Determine the [X, Y] coordinate at the center of the cell enclosing the given text.  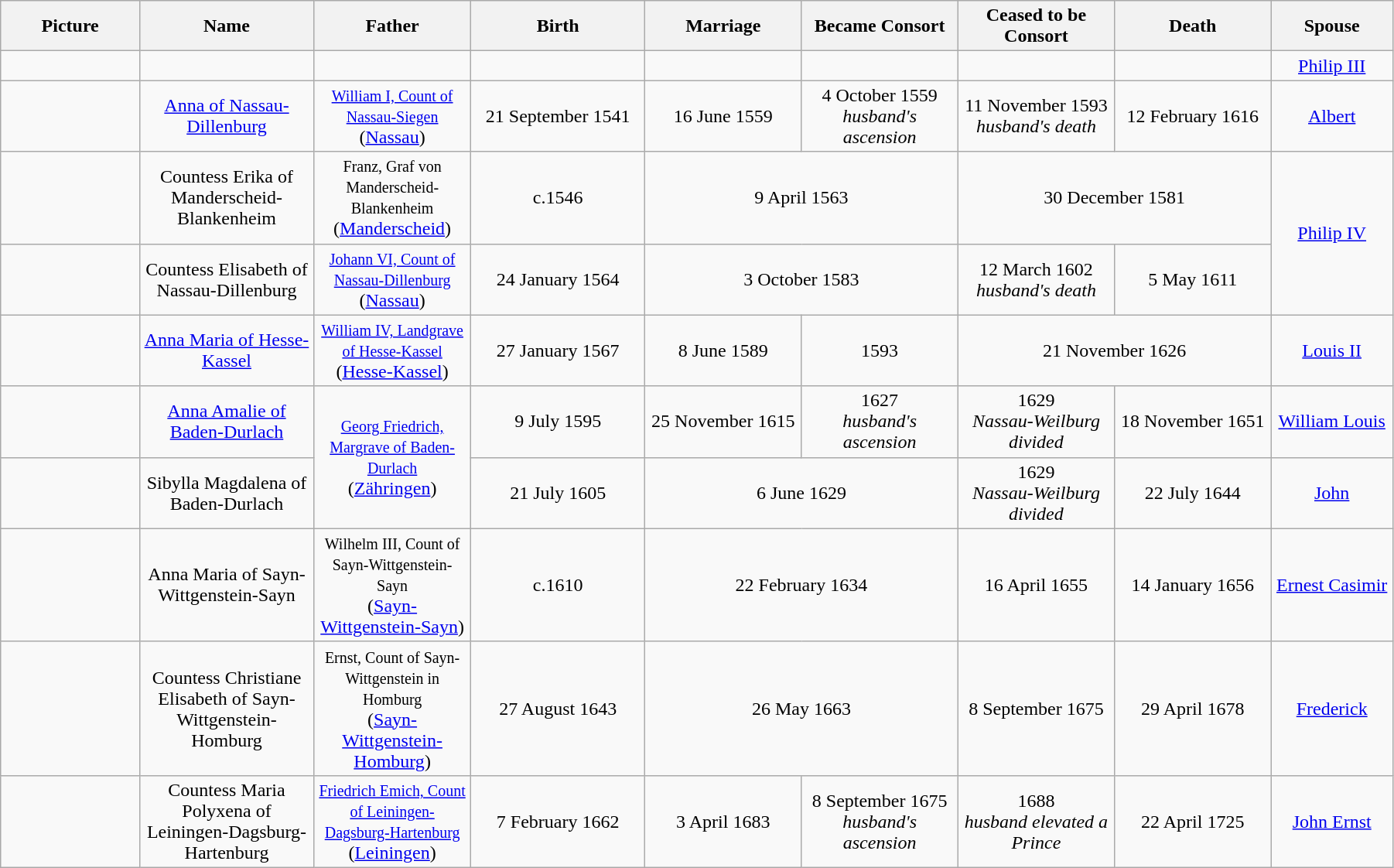
8 September 1675husband's ascension [880, 822]
Ernest Casimir [1332, 585]
3 October 1583 [801, 279]
William IV, Landgrave of Hesse-Kassel(Hesse-Kassel) [391, 350]
1627husband's ascension [880, 422]
14 January 1656 [1193, 585]
7 February 1662 [559, 822]
Father [391, 26]
22 July 1644 [1193, 493]
26 May 1663 [801, 709]
Johann VI, Count of Nassau-Dillenburg(Nassau) [391, 279]
21 September 1541 [559, 116]
29 April 1678 [1193, 709]
Louis II [1332, 350]
Birth [559, 26]
18 November 1651 [1193, 422]
Anna Maria of Hesse-Kassel [227, 350]
11 November 1593husband's death [1036, 116]
Philip III [1332, 66]
25 November 1615 [723, 422]
Philip IV [1332, 234]
21 July 1605 [559, 493]
William Louis [1332, 422]
27 August 1643 [559, 709]
Franz, Graf von Manderscheid-Blankenheim(Manderscheid) [391, 198]
12 March 1602husband's death [1036, 279]
Anna Amalie of Baden-Durlach [227, 422]
9 April 1563 [801, 198]
22 April 1725 [1193, 822]
16 April 1655 [1036, 585]
16 June 1559 [723, 116]
Georg Friedrich, Margrave of Baden-Durlach(Zähringen) [391, 457]
22 February 1634 [801, 585]
Name [227, 26]
Sibylla Magdalena of Baden-Durlach [227, 493]
Countess Christiane Elisabeth of Sayn-Wittgenstein-Homburg [227, 709]
Became Consort [880, 26]
21 November 1626 [1114, 350]
Spouse [1332, 26]
3 April 1683 [723, 822]
William I, Count of Nassau-Siegen(Nassau) [391, 116]
Friedrich Emich, Count of Leiningen-Dagsburg-Hartenburg(Leiningen) [391, 822]
27 January 1567 [559, 350]
c.1610 [559, 585]
12 February 1616 [1193, 116]
Countess Elisabeth of Nassau-Dillenburg [227, 279]
6 June 1629 [801, 493]
John [1332, 493]
Marriage [723, 26]
5 May 1611 [1193, 279]
John Ernst [1332, 822]
8 June 1589 [723, 350]
1688 husband elevated a Prince [1036, 822]
Countess Maria Polyxena of Leiningen-Dagsburg-Hartenburg [227, 822]
Frederick [1332, 709]
c.1546 [559, 198]
Ceased to be Consort [1036, 26]
4 October 1559husband's ascension [880, 116]
Wilhelm III, Count of Sayn-Wittgenstein-Sayn(Sayn-Wittgenstein-Sayn) [391, 585]
9 July 1595 [559, 422]
Death [1193, 26]
24 January 1564 [559, 279]
Anna Maria of Sayn-Wittgenstein-Sayn [227, 585]
Albert [1332, 116]
Ernst, Count of Sayn-Wittgenstein in Homburg(Sayn-Wittgenstein-Homburg) [391, 709]
Picture [70, 26]
8 September 1675 [1036, 709]
30 December 1581 [1114, 198]
Anna of Nassau-Dillenburg [227, 116]
1593 [880, 350]
Countess Erika of Manderscheid-Blankenheim [227, 198]
